Find where the given text appears and provide that cell's center as [X, Y] coordinate. 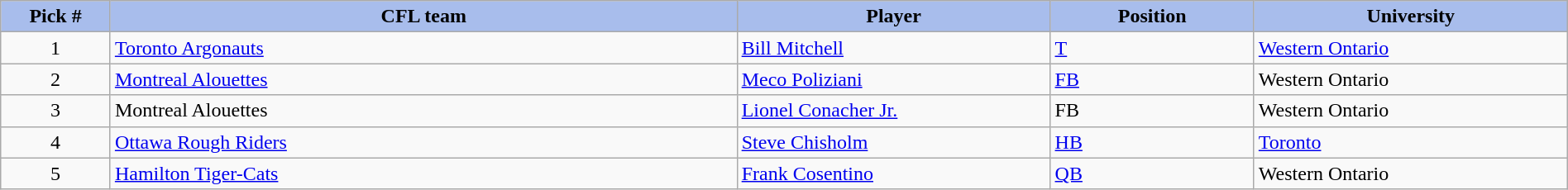
HB [1152, 142]
Position [1152, 17]
Bill Mitchell [893, 48]
Steve Chisholm [893, 142]
Toronto [1411, 142]
5 [56, 173]
4 [56, 142]
CFL team [423, 17]
University [1411, 17]
Ottawa Rough Riders [423, 142]
QB [1152, 173]
Pick # [56, 17]
Hamilton Tiger-Cats [423, 173]
Toronto Argonauts [423, 48]
Frank Cosentino [893, 173]
Meco Poliziani [893, 79]
Lionel Conacher Jr. [893, 111]
Player [893, 17]
2 [56, 79]
3 [56, 111]
T [1152, 48]
1 [56, 48]
